From the cell containing the given text, extract its center point as (x, y) coordinate. 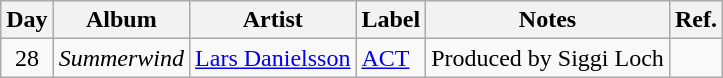
Notes (548, 20)
Label (391, 20)
Summerwind (121, 58)
Produced by Siggi Loch (548, 58)
Artist (273, 20)
Day (27, 20)
Album (121, 20)
Ref. (696, 20)
ACT (391, 58)
28 (27, 58)
Lars Danielsson (273, 58)
